Return the [x, y] coordinate for the center point of the cell that contains the specified text.  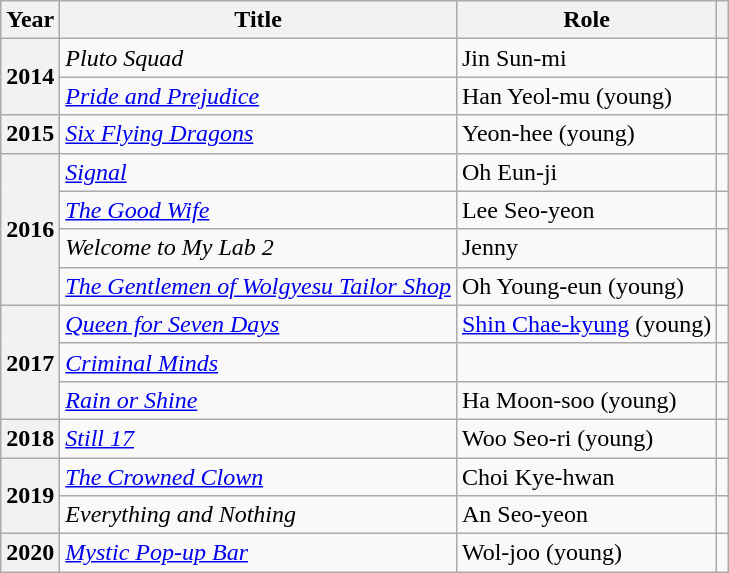
Lee Seo-yeon [586, 210]
Six Flying Dragons [258, 134]
Criminal Minds [258, 362]
The Good Wife [258, 210]
Signal [258, 172]
Mystic Pop-up Bar [258, 553]
Jin Sun-mi [586, 58]
Pluto Squad [258, 58]
Everything and Nothing [258, 515]
2014 [30, 77]
Oh Young-eun (young) [586, 286]
Wol-joo (young) [586, 553]
2015 [30, 134]
2017 [30, 362]
An Seo-yeon [586, 515]
2018 [30, 438]
Yeon-hee (young) [586, 134]
Ha Moon-soo (young) [586, 400]
Oh Eun-ji [586, 172]
Still 17 [258, 438]
Han Yeol-mu (young) [586, 96]
Title [258, 20]
Welcome to My Lab 2 [258, 248]
2016 [30, 229]
Role [586, 20]
Queen for Seven Days [258, 324]
2020 [30, 553]
Year [30, 20]
Choi Kye-hwan [586, 477]
Shin Chae-kyung (young) [586, 324]
Rain or Shine [258, 400]
Woo Seo-ri (young) [586, 438]
The Gentlemen of Wolgyesu Tailor Shop [258, 286]
2019 [30, 496]
Pride and Prejudice [258, 96]
Jenny [586, 248]
The Crowned Clown [258, 477]
